From the cell containing the given text, extract its center point as [x, y] coordinate. 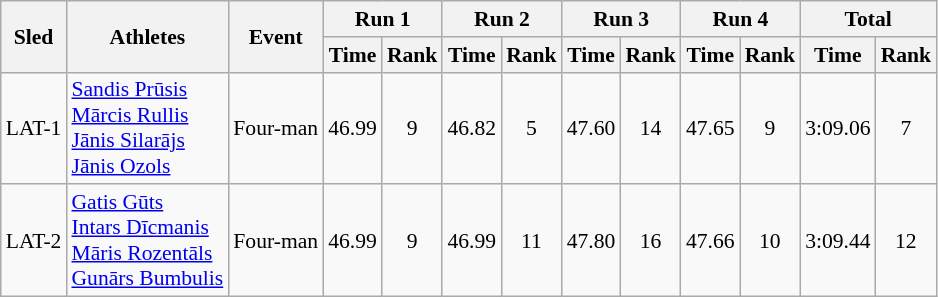
Sandis PrūsisMārcis RullisJānis SilarājsJānis Ozols [147, 128]
Run 1 [382, 19]
5 [532, 128]
12 [906, 241]
47.66 [710, 241]
Run 4 [740, 19]
47.60 [592, 128]
Event [276, 36]
14 [650, 128]
47.80 [592, 241]
7 [906, 128]
3:09.06 [838, 128]
LAT-1 [34, 128]
Total [868, 19]
Run 3 [622, 19]
16 [650, 241]
Gatis GūtsIntars DīcmanisMāris RozentālsGunārs Bumbulis [147, 241]
46.82 [472, 128]
3:09.44 [838, 241]
LAT-2 [34, 241]
Athletes [147, 36]
10 [770, 241]
Sled [34, 36]
11 [532, 241]
Run 2 [502, 19]
47.65 [710, 128]
